Extract the [X, Y] coordinate from the center of the cell holding the provided text.  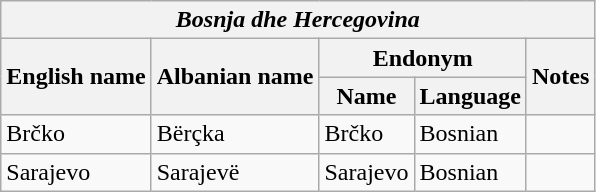
Notes [560, 77]
Albanian name [235, 77]
Bosnja dhe Hercegovina [298, 20]
Bërçka [235, 134]
Language [470, 96]
Name [366, 96]
Sarajevë [235, 172]
English name [76, 77]
Endonym [422, 58]
